Provide the (X, Y) coordinate of the cell's center where the given text is located.  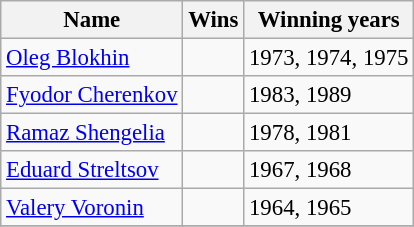
1983, 1989 (329, 95)
Winning years (329, 20)
Wins (214, 20)
Valery Voronin (92, 208)
1967, 1968 (329, 170)
Oleg Blokhin (92, 58)
Fyodor Cherenkov (92, 95)
1978, 1981 (329, 133)
Name (92, 20)
Eduard Streltsov (92, 170)
Ramaz Shengelia (92, 133)
1964, 1965 (329, 208)
1973, 1974, 1975 (329, 58)
